Detect which cell encompasses the target text, then output its [X, Y] center coordinate. 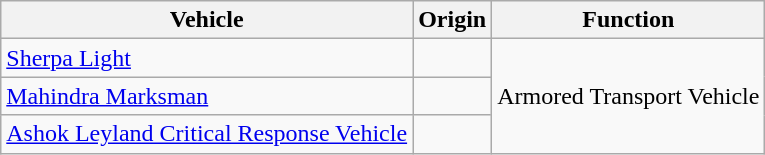
Mahindra Marksman [207, 96]
Origin [452, 20]
Ashok Leyland Critical Response Vehicle [207, 134]
Armored Transport Vehicle [628, 96]
Sherpa Light [207, 58]
Function [628, 20]
Vehicle [207, 20]
